For the text-containing cell, return its midpoint in (x, y) coordinate format. 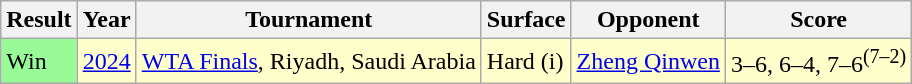
WTA Finals, Riyadh, Saudi Arabia (308, 62)
Tournament (308, 20)
Zheng Qinwen (648, 62)
Opponent (648, 20)
Win (39, 62)
2024 (106, 62)
Surface (526, 20)
Score (818, 20)
Result (39, 20)
3–6, 6–4, 7–6(7–2) (818, 62)
Year (106, 20)
Hard (i) (526, 62)
